Provide the [x, y] coordinate of the cell's center where the given text is located.  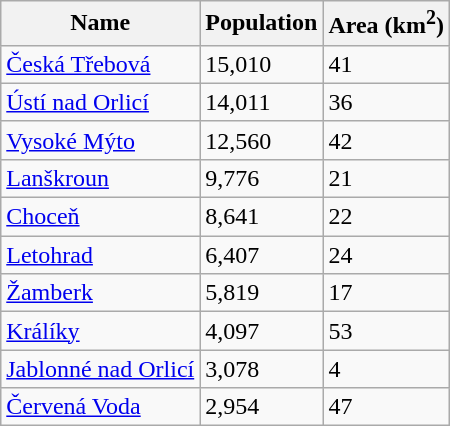
9,776 [262, 178]
Letohrad [100, 255]
Area (km2) [386, 24]
Ústí nad Orlicí [100, 102]
Vysoké Mýto [100, 140]
Česká Třebová [100, 64]
42 [386, 140]
24 [386, 255]
41 [386, 64]
Name [100, 24]
Population [262, 24]
14,011 [262, 102]
12,560 [262, 140]
Žamberk [100, 293]
17 [386, 293]
Lanškroun [100, 178]
Jablonné nad Orlicí [100, 369]
36 [386, 102]
53 [386, 331]
47 [386, 407]
15,010 [262, 64]
Červená Voda [100, 407]
Králíky [100, 331]
2,954 [262, 407]
22 [386, 217]
3,078 [262, 369]
21 [386, 178]
6,407 [262, 255]
4 [386, 369]
8,641 [262, 217]
4,097 [262, 331]
5,819 [262, 293]
Choceň [100, 217]
